From the cell containing the given text, extract its center point as [X, Y] coordinate. 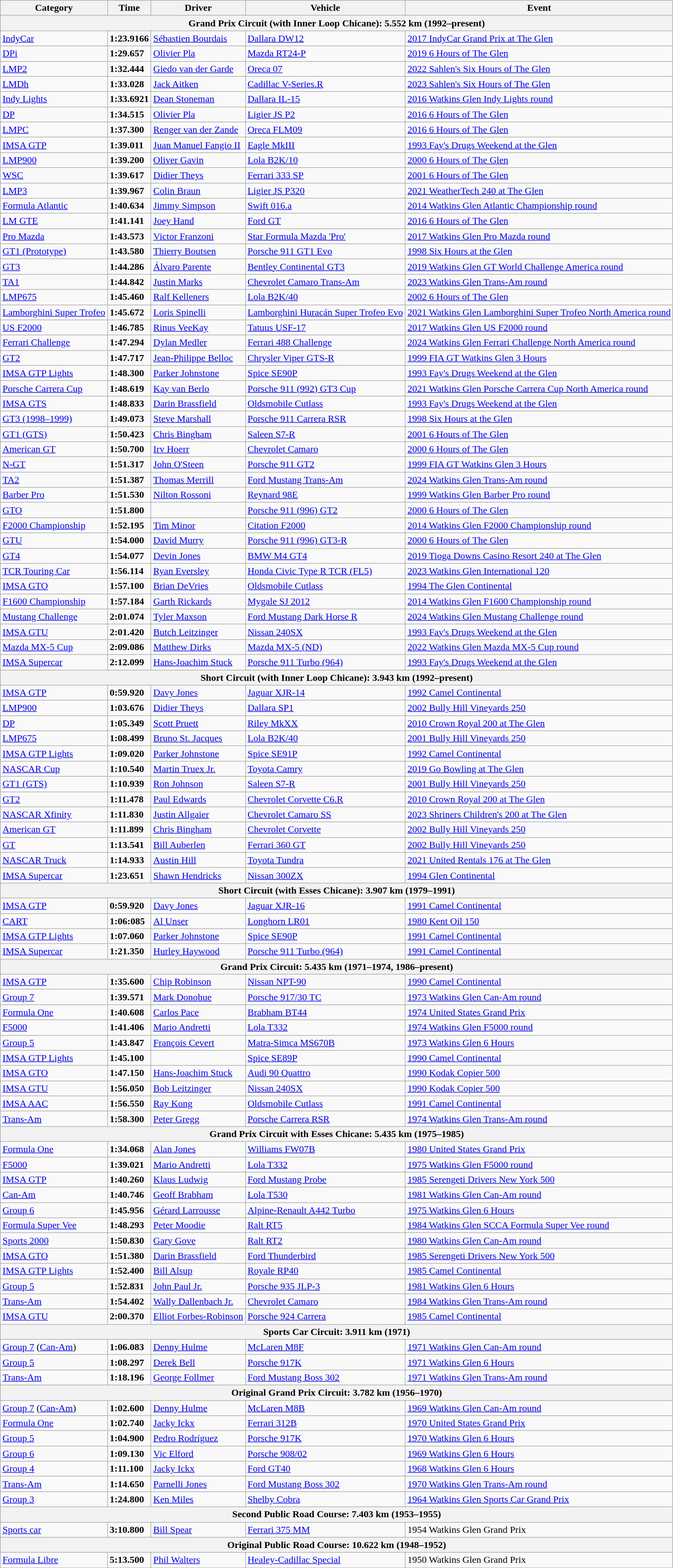
1:43.847 [130, 1043]
2:00.370 [130, 1317]
1969 Watkins Glen 6 Hours [539, 1454]
Reynard 98E [326, 495]
NASCAR Truck [54, 860]
2019 Go Bowling at The Glen [539, 769]
1:06:085 [130, 921]
Justin Marks [198, 282]
1980 Watkins Glen Can-Am round [539, 1241]
1:05.349 [130, 723]
1:39.021 [130, 1165]
Juan Manuel Fangio II [198, 145]
1974 Watkins Glen Trans-Am round [539, 1119]
1:10.939 [130, 784]
Driver [198, 8]
1:40.260 [130, 1180]
GT3 [54, 267]
Chip Robinson [198, 982]
2022 Sahlen's Six Hours of The Glen [539, 69]
1:14.933 [130, 860]
Irv Hoerr [198, 449]
1:39.967 [130, 191]
Martin Truex Jr. [198, 769]
Peter Moodie [198, 1225]
2024 Watkins Glen Trans-Am round [539, 480]
2017 Watkins Glen Pro Mazda round [539, 236]
Mazda MX-5 (ND) [326, 647]
Bruno St. Jacques [198, 738]
2:12.099 [130, 662]
Spice SE89P [326, 1058]
Group 4 [54, 1469]
Mazda MX-5 Cup [54, 647]
1:04.900 [130, 1438]
Ryan Eversley [198, 571]
1:51.800 [130, 510]
Short Circuit (with Esses Chicane): 3.907 km (1979–1991) [337, 890]
1:54.000 [130, 541]
1:33.6921 [130, 99]
Formula Atlantic [54, 206]
1964 Watkins Glen Sports Car Grand Prix [539, 1499]
Short Circuit (with Inner Loop Chicane): 3.943 km (1992–present) [337, 678]
1984 Watkins Glen Trans-Am round [539, 1301]
John O'Steen [198, 465]
GT1 (Prototype) [54, 251]
2014 Watkins Glen F2000 Championship round [539, 525]
1975 Watkins Glen F5000 round [539, 1165]
Grand Prix Circuit: 5.435 km (1971–1974, 1986–present) [337, 967]
IndyCar [54, 38]
Spice SE91P [326, 754]
GT3 (1998–1999) [54, 419]
Second Public Road Course: 7.403 km (1953–1955) [337, 1514]
1981 Watkins Glen 6 Hours [539, 1286]
Derek Bell [198, 1362]
Austin Hill [198, 860]
1:49.073 [130, 419]
1:57.100 [130, 586]
1:40.608 [130, 1012]
Sports car [54, 1530]
Jaguar XJR-14 [326, 693]
1:08.499 [130, 738]
Healey-Cadillac Special [326, 1560]
François Cevert [198, 1043]
2021 WeatherTech 240 at The Glen [539, 191]
Toyota Tundra [326, 860]
Gérard Larrousse [198, 1210]
1970 Watkins Glen 6 Hours [539, 1438]
Barber Pro [54, 495]
Sports Car Circuit: 3.911 km (1971) [337, 1332]
3:10.800 [130, 1530]
Can-Am [54, 1195]
Garth Rickards [198, 601]
1981 Watkins Glen Can-Am round [539, 1195]
1:23.651 [130, 875]
Cadillac V-Series.R [326, 84]
Grand Prix Circuit with Esses Chicane: 5.435 km (1975–1985) [337, 1134]
Star Formula Mazda 'Pro' [326, 236]
CART [54, 921]
Porsche 911 GT1 Evo [326, 251]
1954 Watkins Glen Grand Prix [539, 1530]
Porsche 911 (996) GT3-R [326, 541]
Group 7 [54, 997]
1:51.380 [130, 1256]
Porsche 911 Carrera RSR [326, 419]
Parnelli Jones [198, 1484]
1:50.423 [130, 434]
LM GTE [54, 221]
Ralf Kelleners [198, 297]
1:11.830 [130, 814]
Jack Aitken [198, 84]
Al Unser [198, 921]
Mazda RT24-P [326, 54]
2002 6 Hours of The Glen [539, 297]
Colin Braun [198, 191]
DPi [54, 54]
1:50.830 [130, 1241]
1:56.050 [130, 1088]
1970 Watkins Glen Trans-Am round [539, 1484]
Lamborghini Huracán Super Trofeo Evo [326, 312]
Ralt RT5 [326, 1225]
Mustang Challenge [54, 616]
Bill Alsup [198, 1271]
1:35.600 [130, 982]
Ferrari 360 GT [326, 845]
1:51.530 [130, 495]
1973 Watkins Glen Can-Am round [539, 997]
Tim Minor [198, 525]
Longhorn LR01 [326, 921]
Ralt RT2 [326, 1241]
1:09.020 [130, 754]
Grand Prix Circuit (with Inner Loop Chicane): 5.552 km (1992–present) [337, 23]
Ron Johnson [198, 784]
LMPC [54, 130]
2014 Watkins Glen Atlantic Championship round [539, 206]
1:57.184 [130, 601]
1:18.196 [130, 1377]
1:45.100 [130, 1058]
Joey Hand [198, 221]
Porsche 911 (996) GT2 [326, 510]
1:51.317 [130, 465]
1:44.286 [130, 267]
Mark Donohue [198, 997]
Alpine-Renault A442 Turbo [326, 1210]
2021 United Rentals 176 at The Glen [539, 860]
Shawn Hendricks [198, 875]
Porsche Carrera Cup [54, 388]
Bill Spear [198, 1530]
Paul Edwards [198, 799]
Elliot Forbes-Robinson [198, 1317]
GTO [54, 510]
1:45.672 [130, 312]
Alan Jones [198, 1149]
Formula Super Vee [54, 1225]
Porsche 911 (992) GT3 Cup [326, 388]
NASCAR Xfinity [54, 814]
1:58.300 [130, 1119]
Vic Elford [198, 1454]
LMP3 [54, 191]
2017 IndyCar Grand Prix at The Glen [539, 38]
1:11.899 [130, 830]
Royale RP40 [326, 1271]
Eagle MkIII [326, 145]
Renger van der Zande [198, 130]
Justin Allgaier [198, 814]
Formula Libre [54, 1560]
Ford Mustang Trans-Am [326, 480]
Dallara IL-15 [326, 99]
1974 Watkins Glen F5000 round [539, 1027]
1:11.100 [130, 1469]
1971 Watkins Glen Trans-Am round [539, 1377]
2024 Watkins Glen Mustang Challenge round [539, 616]
1970 United States Grand Prix [539, 1423]
1:32.444 [130, 69]
1:37.300 [130, 130]
Bob Leitzinger [198, 1088]
Ferrari 488 Challenge [326, 343]
Ligier JS P320 [326, 191]
1:40.746 [130, 1195]
Matra-Simca MS670B [326, 1043]
1:21.350 [130, 952]
Sports 2000 [54, 1241]
Mygale SJ 2012 [326, 601]
WSC [54, 175]
1:02.740 [130, 1423]
1:29.657 [130, 54]
Toyota Camry [326, 769]
2017 Watkins Glen US F2000 round [539, 327]
Ligier JS P2 [326, 114]
2023 Shriners Children's 200 at The Glen [539, 814]
IMSA AAC [54, 1103]
Ford Thunderbird [326, 1256]
Porsche Carrera RSR [326, 1119]
Original Grand Prix Circuit: 3.782 km (1956–1970) [337, 1392]
Lamborghini Super Trofeo [54, 312]
LMDh [54, 84]
Ken Miles [198, 1499]
1994 Glen Continental [539, 875]
TA2 [54, 480]
Hurley Haywood [198, 952]
Chevrolet Camaro Trans-Am [326, 282]
Event [539, 8]
5:13.500 [130, 1560]
1:09.130 [130, 1454]
1:50.700 [130, 449]
Ford GT40 [326, 1469]
1:54.077 [130, 556]
1:52.400 [130, 1271]
1994 The Glen Continental [539, 586]
1:40.634 [130, 206]
1:14.650 [130, 1484]
Porsche 908/02 [326, 1454]
Oreca 07 [326, 69]
1:11.478 [130, 799]
1950 Watkins Glen Grand Prix [539, 1560]
1:48.833 [130, 403]
Jean-Philippe Belloc [198, 358]
Bill Auberlen [198, 845]
1969 Watkins Glen Can-Am round [539, 1408]
Category [54, 8]
1:41.406 [130, 1027]
Williams FW07B [326, 1149]
Jaguar XJR-16 [326, 906]
Pedro Rodríguez [198, 1438]
1973 Watkins Glen 6 Hours [539, 1043]
TCR Touring Car [54, 571]
Kay van Berlo [198, 388]
1:41.141 [130, 221]
1:52.195 [130, 525]
2016 Watkins Glen Indy Lights round [539, 99]
1:51.387 [130, 480]
2022 Watkins Glen Mazda MX-5 Cup round [539, 647]
1:06.083 [130, 1347]
1:48.293 [130, 1225]
McLaren M8B [326, 1408]
Ferrari 375 MM [326, 1530]
2:09.086 [130, 647]
Brian DeVries [198, 586]
Rinus VeeKay [198, 327]
GT [54, 845]
1971 Watkins Glen 6 Hours [539, 1362]
1:23.9166 [130, 38]
Dylan Medler [198, 343]
1:52.831 [130, 1286]
Porsche 935 JLP-3 [326, 1286]
1968 Watkins Glen 6 Hours [539, 1469]
Álvaro Parente [198, 267]
David Murry [198, 541]
Victor Franzoni [198, 236]
1:13.541 [130, 845]
NASCAR Cup [54, 769]
Indy Lights [54, 99]
Lola T530 [326, 1195]
Ray Kong [198, 1103]
Chrysler Viper GTS-R [326, 358]
1984 Watkins Glen SCCA Formula Super Vee round [539, 1225]
1:08.297 [130, 1362]
Wally Dallenbach Jr. [198, 1301]
Swift 016.a [326, 206]
Riley MkXX [326, 723]
Oliver Gavin [198, 160]
2019 6 Hours of The Glen [539, 54]
Tatuus USF-17 [326, 327]
Shelby Cobra [326, 1499]
1:39.200 [130, 160]
Geoff Brabham [198, 1195]
Audi 90 Quattro [326, 1073]
Chevrolet Corvette [326, 830]
TA1 [54, 282]
1980 United States Grand Prix [539, 1149]
Loris Spinelli [198, 312]
George Follmer [198, 1377]
2019 Watkins Glen GT World Challenge America round [539, 267]
1:45.956 [130, 1210]
1974 United States Grand Prix [539, 1012]
Honda Civic Type R TCR (FL5) [326, 571]
Porsche 911 GT2 [326, 465]
Giedo van der Garde [198, 69]
Devin Jones [198, 556]
Sébastien Bourdais [198, 38]
2021 Watkins Glen Porsche Carrera Cup North America round [539, 388]
Carlos Pace [198, 1012]
1:24.800 [130, 1499]
2023 Watkins Glen International 120 [539, 571]
Butch Leitzinger [198, 632]
1:45.460 [130, 297]
1980 Kent Oil 150 [539, 921]
Vehicle [326, 8]
N-GT [54, 465]
Steve Marshall [198, 419]
1:07.060 [130, 936]
Dallara SP1 [326, 708]
1:03.676 [130, 708]
Chevrolet Corvette C6.R [326, 799]
Ford GT [326, 221]
1:39.571 [130, 997]
Dallara DW12 [326, 38]
1:47.717 [130, 358]
1:48.300 [130, 373]
1:44.842 [130, 282]
US F2000 [54, 327]
Klaus Ludwig [198, 1180]
Time [130, 8]
Porsche 924 Carrera [326, 1317]
1:39.011 [130, 145]
Scott Pruett [198, 723]
2021 Watkins Glen Lamborghini Super Trofeo North America round [539, 312]
Pro Mazda [54, 236]
Lola B2K/10 [326, 160]
1:43.580 [130, 251]
2019 Tioga Downs Casino Resort 240 at The Glen [539, 556]
2014 Watkins Glen F1600 Championship round [539, 601]
1:43.573 [130, 236]
1:34.068 [130, 1149]
Peter Gregg [198, 1119]
LMP2 [54, 69]
Nissan NPT-90 [326, 982]
1:47.150 [130, 1073]
Group 3 [54, 1499]
Bentley Continental GT3 [326, 267]
2024 Watkins Glen Ferrari Challenge North America round [539, 343]
IMSA GTS [54, 403]
1:46.785 [130, 327]
1:47.294 [130, 343]
Ferrari 312B [326, 1423]
McLaren M8F [326, 1347]
Ford Mustang Dark Horse R [326, 616]
Porsche 917/30 TC [326, 997]
2023 Watkins Glen Trans-Am round [539, 282]
F1600 Championship [54, 601]
1971 Watkins Glen Can-Am round [539, 1347]
1:10.540 [130, 769]
Brabham BT44 [326, 1012]
2:01.074 [130, 616]
1:56.550 [130, 1103]
Thomas Merrill [198, 480]
Citation F2000 [326, 525]
1:54.402 [130, 1301]
GTU [54, 541]
Original Public Road Course: 10.622 km (1948–1952) [337, 1545]
Ferrari Challenge [54, 343]
1:48.619 [130, 388]
1:33.028 [130, 84]
Tyler Maxson [198, 616]
1:34.515 [130, 114]
1:39.617 [130, 175]
2023 Sahlen's Six Hours of The Glen [539, 84]
Oreca FLM09 [326, 130]
1:02.600 [130, 1408]
F2000 Championship [54, 525]
Thierry Boutsen [198, 251]
Chevrolet Camaro SS [326, 814]
John Paul Jr. [198, 1286]
2:01.420 [130, 632]
BMW M4 GT4 [326, 556]
Matthew Dirks [198, 647]
Nissan 300ZX [326, 875]
GT4 [54, 556]
Phil Walters [198, 1560]
Ferrari 333 SP [326, 175]
Jimmy Simpson [198, 206]
Dean Stoneman [198, 99]
Nilton Rossoni [198, 495]
1975 Watkins Glen 6 Hours [539, 1210]
1999 Watkins Glen Barber Pro round [539, 495]
Ford Mustang Probe [326, 1180]
Gary Gove [198, 1241]
1:56.114 [130, 571]
